Find where the given text appears and provide that cell's center as [x, y] coordinate. 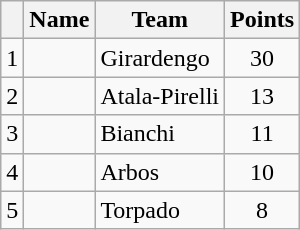
1 [12, 58]
Girardengo [160, 58]
2 [12, 96]
11 [262, 134]
8 [262, 210]
Points [262, 20]
3 [12, 134]
Torpado [160, 210]
Bianchi [160, 134]
Atala-Pirelli [160, 96]
Arbos [160, 172]
13 [262, 96]
10 [262, 172]
Team [160, 20]
4 [12, 172]
5 [12, 210]
Name [60, 20]
30 [262, 58]
